Scan for the cell matching the given text and deliver its [X, Y] coordinate at center. 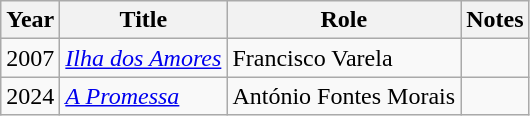
A Promessa [144, 96]
Year [30, 20]
Francisco Varela [344, 58]
Title [144, 20]
2024 [30, 96]
Ilha dos Amores [144, 58]
2007 [30, 58]
Notes [495, 20]
Role [344, 20]
António Fontes Morais [344, 96]
